Locate the cell with the specified text and output its [x, y] center coordinate. 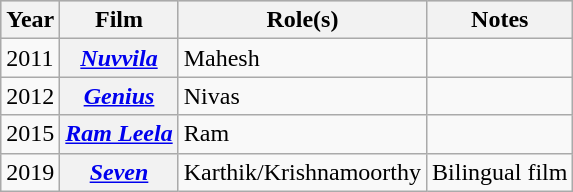
Mahesh [302, 58]
Ram [302, 134]
Ram Leela [119, 134]
Bilingual film [500, 172]
Film [119, 20]
Nuvvila [119, 58]
2019 [30, 172]
Nivas [302, 96]
2011 [30, 58]
Genius [119, 96]
Role(s) [302, 20]
2015 [30, 134]
Seven [119, 172]
Karthik/Krishnamoorthy [302, 172]
2012 [30, 96]
Year [30, 20]
Notes [500, 20]
